Determine the [x, y] coordinate at the center of the cell enclosing the given text.  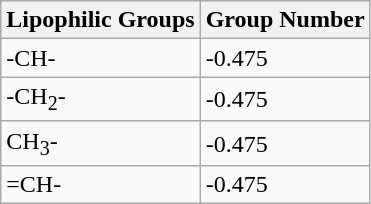
=CH- [100, 185]
Group Number [285, 20]
-CH2- [100, 99]
CH3- [100, 143]
Lipophilic Groups [100, 20]
-CH- [100, 58]
